Capture the cell that displays the provided text and extract its (x, y) central coordinate. 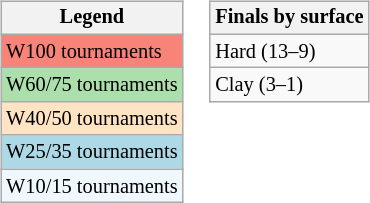
W60/75 tournaments (92, 85)
W25/35 tournaments (92, 152)
Clay (3–1) (289, 85)
Legend (92, 18)
Hard (13–9) (289, 51)
W100 tournaments (92, 51)
W10/15 tournaments (92, 186)
W40/50 tournaments (92, 119)
Finals by surface (289, 18)
